Return [X, Y] of the center of cell containing provided text 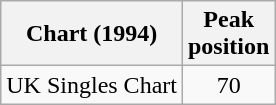
70 [228, 85]
Chart (1994) [92, 34]
UK Singles Chart [92, 85]
Peakposition [228, 34]
